Locate the cell with the specified text and output its [x, y] center coordinate. 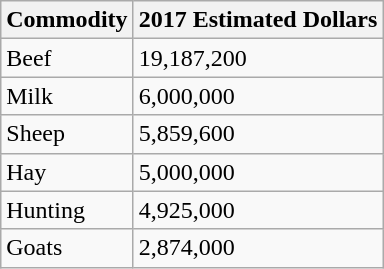
Hay [67, 172]
Hunting [67, 210]
5,000,000 [258, 172]
4,925,000 [258, 210]
19,187,200 [258, 58]
5,859,600 [258, 134]
Milk [67, 96]
6,000,000 [258, 96]
Commodity [67, 20]
Goats [67, 248]
Sheep [67, 134]
2,874,000 [258, 248]
Beef [67, 58]
2017 Estimated Dollars [258, 20]
